For the text-containing cell, return its midpoint in [x, y] coordinate format. 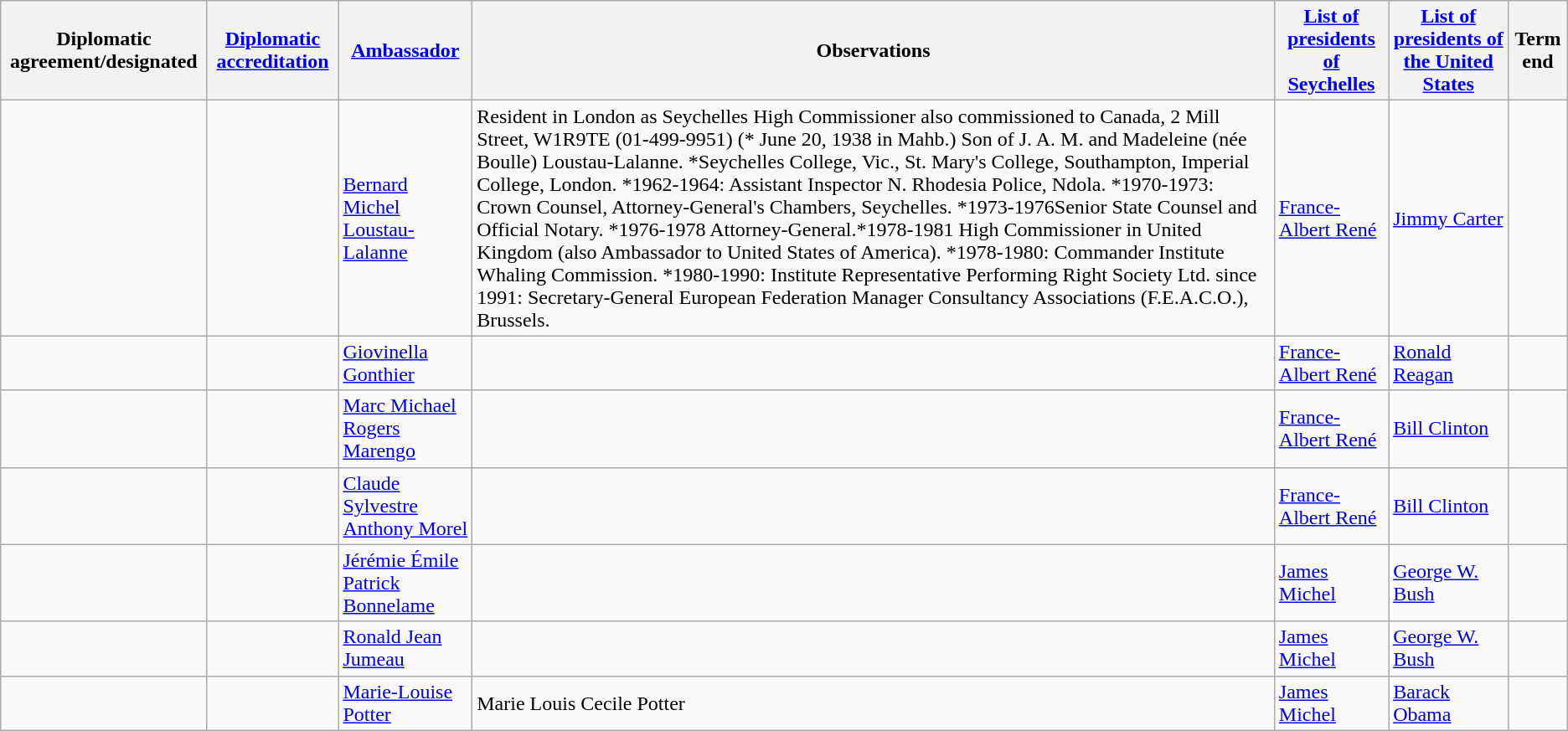
Observations [874, 50]
List of presidents of Seychelles [1331, 50]
List of presidents of the United States [1449, 50]
Ronald Reagan [1449, 363]
Marie Louis Cecile Potter [874, 703]
Barack Obama [1449, 703]
Term end [1538, 50]
Diplomatic agreement/designated [104, 50]
Ambassador [405, 50]
Diplomatic accreditation [273, 50]
Giovinella Gonthier [405, 363]
Marie-Louise Potter [405, 703]
Ronald Jean Jumeau [405, 648]
Jimmy Carter [1449, 218]
Bernard Michel Loustau-Lalanne [405, 218]
Claude Sylvestre Anthony Morel [405, 506]
Jérémie Émile Patrick Bonnelame [405, 583]
Marc Michael Rogers Marengo [405, 429]
